Search for the cell housing the specified text and yield its [x, y] center coordinate. 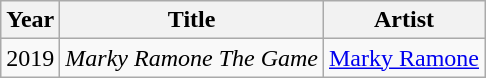
Marky Ramone The Game [192, 58]
2019 [30, 58]
Title [192, 20]
Marky Ramone [404, 58]
Year [30, 20]
Artist [404, 20]
